Capture the cell that displays the provided text and extract its (X, Y) central coordinate. 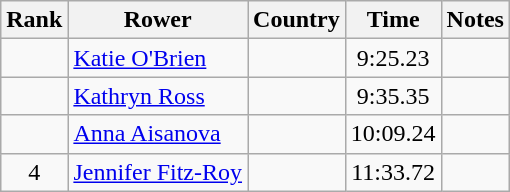
Time (393, 20)
4 (34, 172)
9:35.35 (393, 96)
Rank (34, 20)
Notes (475, 20)
11:33.72 (393, 172)
Jennifer Fitz-Roy (158, 172)
Anna Aisanova (158, 134)
9:25.23 (393, 58)
Rower (158, 20)
Country (297, 20)
Kathryn Ross (158, 96)
Katie O'Brien (158, 58)
10:09.24 (393, 134)
